Pinpoint the cell where the given text exists, returning its (x, y) midpoint coordinate. 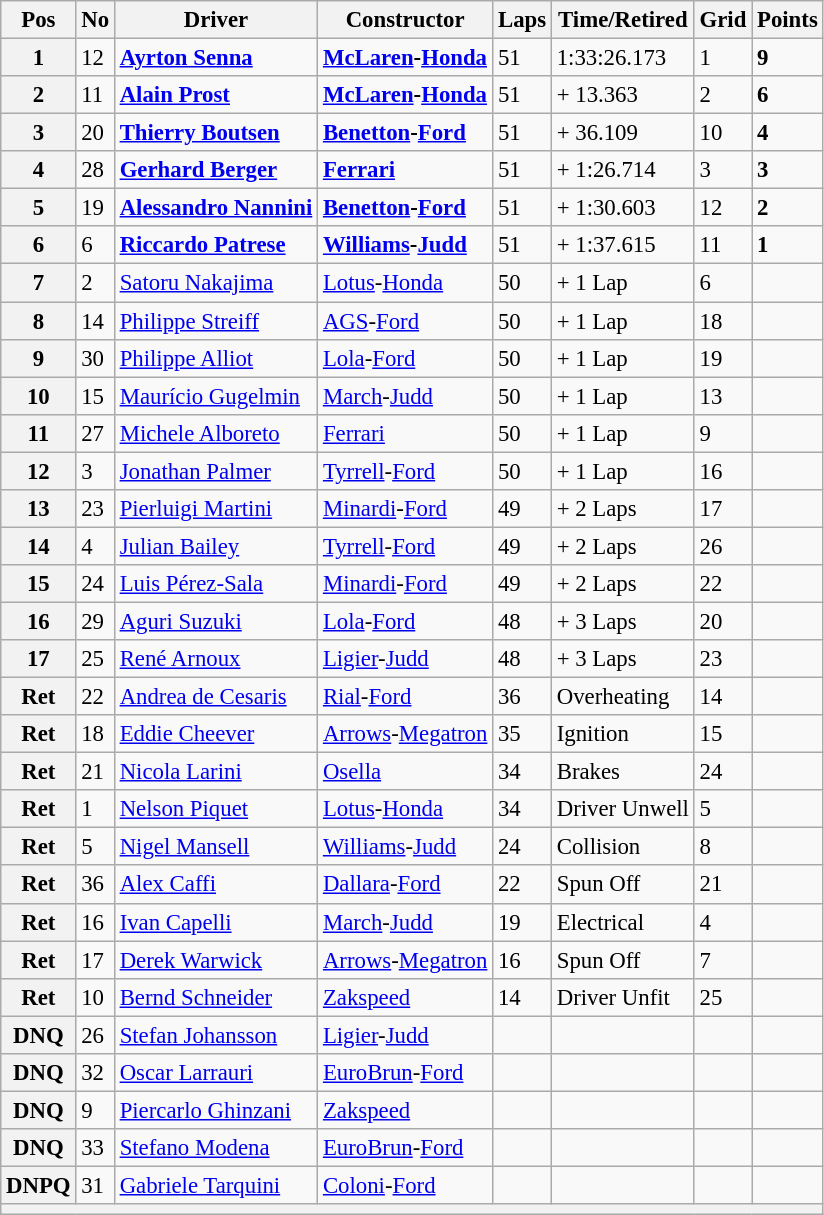
Stefan Johansson (216, 1035)
+ 13.363 (622, 95)
Jonathan Palmer (216, 471)
Oscar Larrauri (216, 1073)
Bernd Schneider (216, 997)
Michele Alboreto (216, 433)
Philippe Streiff (216, 321)
Nigel Mansell (216, 847)
30 (95, 358)
31 (95, 1185)
28 (95, 170)
Nicola Larini (216, 772)
Driver (216, 20)
Ivan Capelli (216, 922)
Dallara-Ford (406, 885)
35 (522, 734)
Osella (406, 772)
Gerhard Berger (216, 170)
Rial-Ford (406, 697)
Grid (722, 20)
Pos (38, 20)
1:33:26.173 (622, 58)
Collision (622, 847)
Time/Retired (622, 20)
Andrea de Cesaris (216, 697)
René Arnoux (216, 659)
32 (95, 1073)
Derek Warwick (216, 960)
Luis Pérez-Sala (216, 584)
No (95, 20)
Laps (522, 20)
Alain Prost (216, 95)
Points (788, 20)
Julian Bailey (216, 546)
Maurício Gugelmin (216, 396)
Aguri Suzuki (216, 621)
AGS-Ford (406, 321)
Gabriele Tarquini (216, 1185)
Stefano Modena (216, 1148)
Riccardo Patrese (216, 245)
Brakes (622, 772)
+ 36.109 (622, 133)
Thierry Boutsen (216, 133)
Pierluigi Martini (216, 509)
+ 1:37.615 (622, 245)
Driver Unwell (622, 809)
Alessandro Nannini (216, 208)
Satoru Nakajima (216, 283)
Electrical (622, 922)
Piercarlo Ghinzani (216, 1110)
+ 1:30.603 (622, 208)
+ 1:26.714 (622, 170)
Eddie Cheever (216, 734)
Driver Unfit (622, 997)
Nelson Piquet (216, 809)
29 (95, 621)
Ignition (622, 734)
33 (95, 1148)
Constructor (406, 20)
Philippe Alliot (216, 358)
27 (95, 433)
DNPQ (38, 1185)
Alex Caffi (216, 885)
Coloni-Ford (406, 1185)
Ayrton Senna (216, 58)
Overheating (622, 697)
